Determine the [X, Y] coordinate at the center of the cell enclosing the given text.  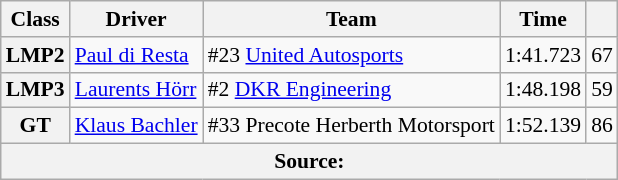
Klaus Bachler [136, 126]
LMP3 [36, 90]
Driver [136, 19]
LMP2 [36, 55]
Source: [310, 162]
1:48.198 [543, 90]
Laurents Hörr [136, 90]
86 [602, 126]
#33 Precote Herberth Motorsport [352, 126]
Class [36, 19]
1:41.723 [543, 55]
Team [352, 19]
59 [602, 90]
1:52.139 [543, 126]
GT [36, 126]
Paul di Resta [136, 55]
#23 United Autosports [352, 55]
67 [602, 55]
Time [543, 19]
#2 DKR Engineering [352, 90]
